Capture the cell that displays the provided text and extract its (x, y) central coordinate. 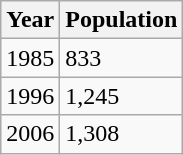
1985 (30, 58)
Population (122, 20)
1996 (30, 96)
833 (122, 58)
1,245 (122, 96)
Year (30, 20)
2006 (30, 134)
1,308 (122, 134)
